Determine the [X, Y] coordinate at the center of the cell enclosing the given text.  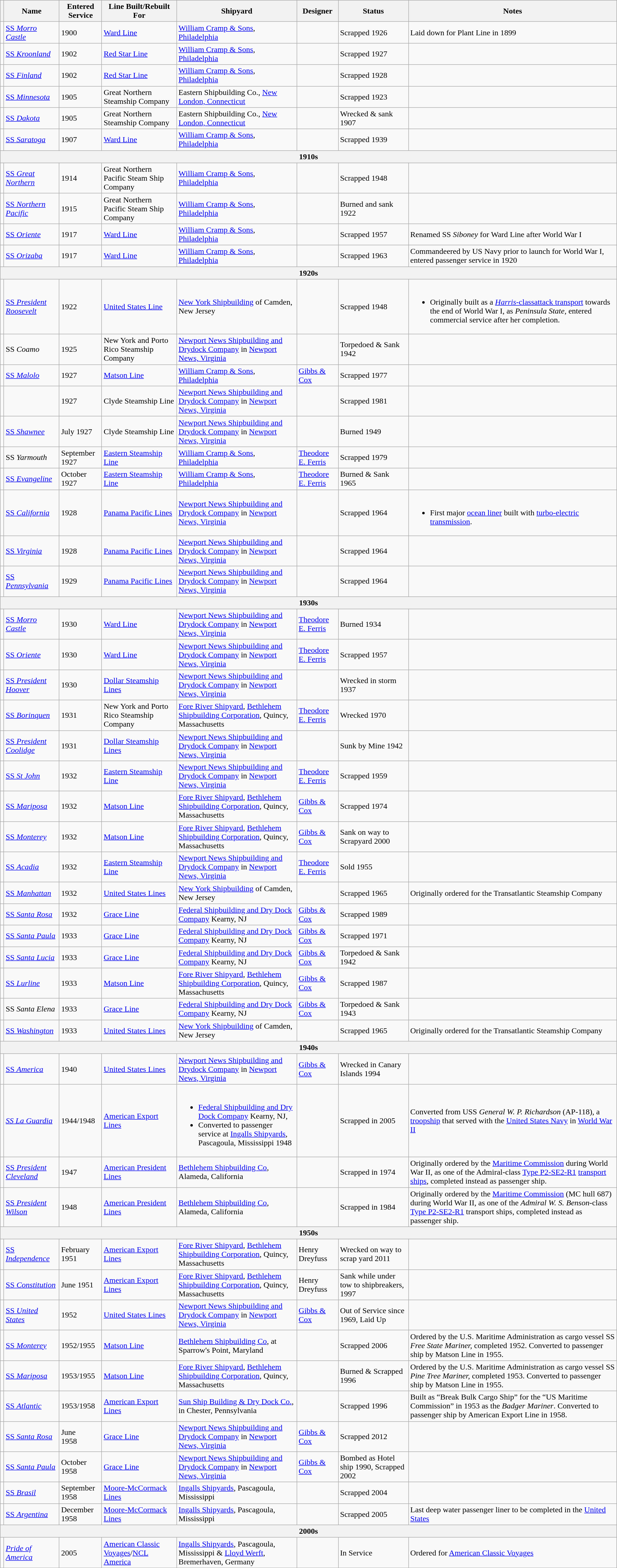
2000s [308, 1531]
1947 [80, 1172]
Burned and sank 1922 [373, 208]
Scrapped 1977 [373, 375]
September 1927 [80, 458]
SS Yarmouth [32, 458]
1940 [80, 1069]
Ordered by the U.S. Maritime Administration as cargo vessel SS Pine Tree Mariner, completed 1953. Converted to passenger ship by Matson Line in 1955. [513, 1376]
1907 [80, 140]
Scrapped 1989 [373, 915]
Line Built/Rebuilt For [139, 11]
Wrecked in storm 1937 [373, 685]
Scrapped 1927 [373, 54]
June 1951 [80, 1285]
Scrapped 1926 [373, 32]
SS Malolo [32, 375]
Wrecked & sank 1907 [373, 118]
Burned 1949 [373, 432]
1953/1955 [80, 1376]
1952/1955 [80, 1345]
Renamed SS Siboney for Ward Line after World War I [513, 234]
Converted from USS General W. P. Richardson (AP-118), a troopship that served with the United States Navy in World War II [513, 1120]
American Classic Voyages/NCL America [139, 1553]
Wrecked 1970 [373, 715]
Torpedoed & Sank 1943 [373, 1009]
SS Saratoga [32, 140]
1940s [308, 1047]
Bethlehem Shipbuilding Co, at Sparrow's Point, Maryland [237, 1345]
SS President Coolidge [32, 746]
1910s [308, 157]
Scrapped 1959 [373, 776]
Scrapped 1939 [373, 140]
Federal Shipbuilding and Dry Dock Company Kearny, NJ,Converted to passenger service at Ingalls Shipyards, Pascagoula, Mississippi 1948 [237, 1120]
Scrapped 1979 [373, 458]
Ordered for American Classic Voyages [513, 1553]
Commandeered by US Navy prior to launch for World War I, entered passenger service in 1920 [513, 256]
Scrapped in 1984 [373, 1207]
1929 [80, 581]
SS Independence [32, 1254]
1922 [80, 307]
Scrapped 1987 [373, 983]
1914 [80, 178]
SS United States [32, 1315]
SS President Hoover [32, 685]
Scrapped 2004 [373, 1493]
SS Santa Lucia [32, 957]
SS President Roosevelt [32, 307]
SS Finland [32, 75]
Entered Service [80, 11]
1950s [308, 1233]
SS California [32, 513]
SS Borinquen [32, 715]
Scrapped in 2005 [373, 1120]
Ingalls Shipyards, Pascagoula, Mississippi & Lloyd Werft, Bremerhaven, Germany [237, 1553]
Designer [318, 11]
Scrapped 1963 [373, 256]
SS Washington [32, 1031]
First major ocean liner built with turbo-electric transmission. [513, 513]
Bombed as Hotel ship 1990, Scrapped 2002 [373, 1467]
SS Santa Elena [32, 1009]
1920s [308, 273]
1930s [308, 603]
SS Evangeline [32, 479]
Scrapped 2005 [373, 1514]
Sunk by Mine 1942 [373, 746]
SS Great Northern [32, 178]
SS La Guardia [32, 1120]
SS Constitution [32, 1285]
February 1951 [80, 1254]
SS Manhattan [32, 893]
June1958 [80, 1436]
Burned & Sank 1965 [373, 479]
Scrapped 1974 [373, 806]
Scrapped in 1974 [373, 1172]
Last deep water passenger liner to be completed in the United States [513, 1514]
Scrapped 1971 [373, 936]
October 1927 [80, 479]
Scrapped 1928 [373, 75]
United States Line [139, 307]
SS Brasil [32, 1493]
Burned 1934 [373, 624]
Scrapped 2006 [373, 1345]
1925 [80, 349]
Scrapped 1981 [373, 401]
Out of Service since 1969, Laid Up [373, 1315]
In Service [373, 1553]
SS Orizaba [32, 256]
Scrapped 1996 [373, 1406]
Scrapped 1923 [373, 97]
1915 [80, 208]
December 1958 [80, 1514]
1953/1958 [80, 1406]
Sold 1955 [373, 867]
Shipyard [237, 11]
SS Lurline [32, 983]
Sank while under tow to shipbreakers, 1997 [373, 1285]
SS Atlantic [32, 1406]
SS Coamo [32, 349]
SS Pennsylvania [32, 581]
Pride of America [32, 1553]
Status [373, 11]
Laid down for Plant Line in 1899 [513, 32]
October 1958 [80, 1467]
SS President Wilson [32, 1207]
SS Kroonland [32, 54]
Sank on way to Scrapyard 2000 [373, 837]
1944/1948 [80, 1120]
July 1927 [80, 432]
1948 [80, 1207]
SS America [32, 1069]
Wrecked on way to scrap yard 2011 [373, 1254]
SS Shawnee [32, 432]
1900 [80, 32]
1952 [80, 1315]
SS Northern Pacific [32, 208]
SS President Cleveland [32, 1172]
Scrapped 2012 [373, 1436]
Sun Ship Building & Dry Dock Co., in Chester, Pennsylvania [237, 1406]
September 1958 [80, 1493]
Notes [513, 11]
SS Minnesota [32, 97]
2005 [80, 1553]
Name [32, 11]
SS Dakota [32, 118]
SS Virginia [32, 551]
SS Argentina [32, 1514]
Wrecked in Canary Islands 1994 [373, 1069]
SS Acadia [32, 867]
SS St John [32, 776]
Burned & Scrapped 1996 [373, 1376]
